Scan for the cell matching the given text and deliver its (X, Y) coordinate at center. 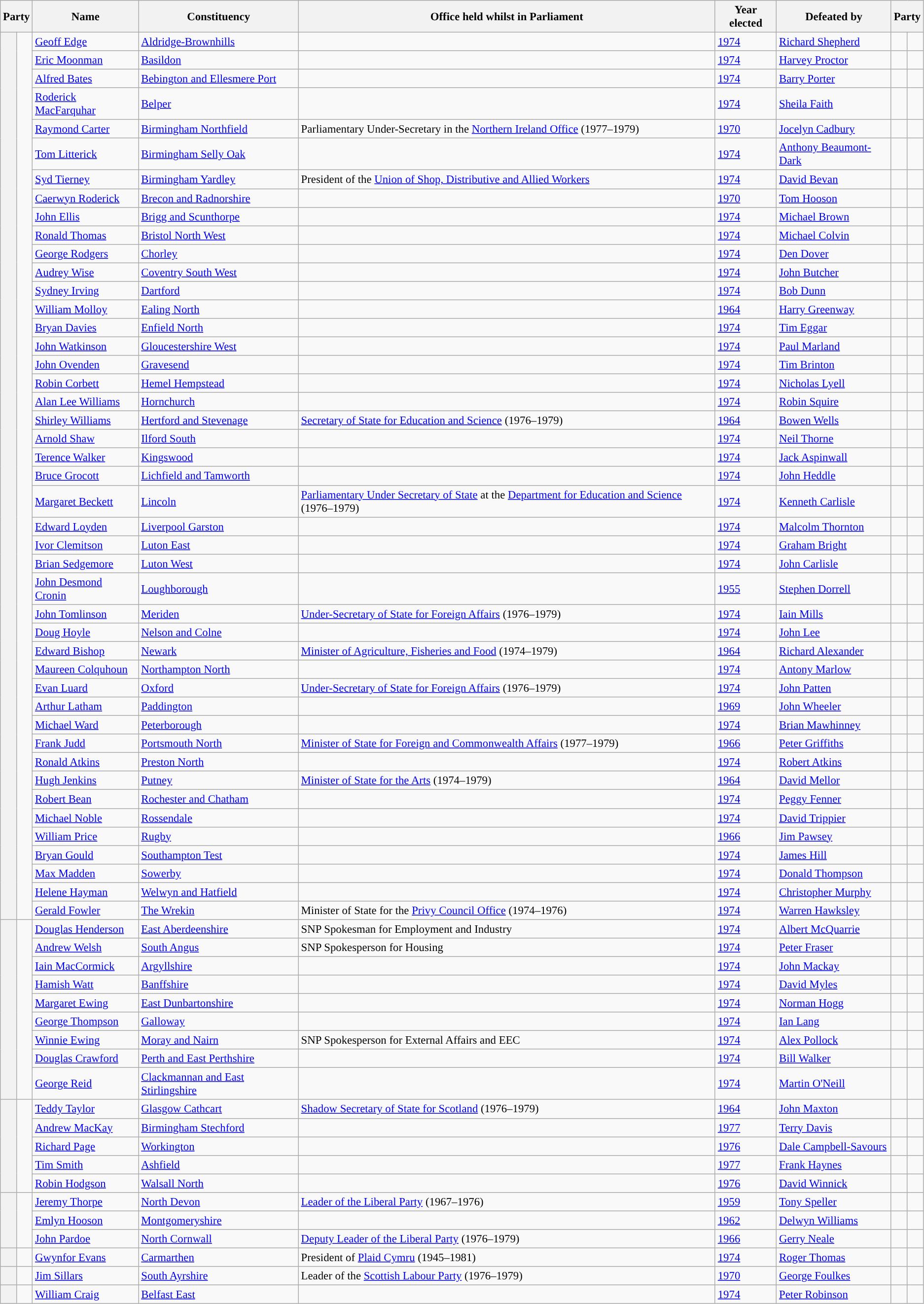
John Ellis (86, 216)
Tim Smith (86, 1164)
David Mellor (834, 780)
John Carlisle (834, 564)
1969 (746, 706)
Southampton Test (218, 855)
Emlyn Hooson (86, 1220)
Loughborough (218, 589)
Alan Lee Williams (86, 402)
Kingswood (218, 458)
Gravesend (218, 365)
Bob Dunn (834, 291)
Malcolm Thornton (834, 527)
Jocelyn Cadbury (834, 129)
John Wheeler (834, 706)
John Maxton (834, 1109)
Max Madden (86, 873)
Albert McQuarrie (834, 929)
Winnie Ewing (86, 1040)
Frank Haynes (834, 1164)
Montgomeryshire (218, 1220)
The Wrekin (218, 911)
Edward Loyden (86, 527)
Harry Greenway (834, 309)
Terry Davis (834, 1128)
Shadow Secretary of State for Scotland (1976–1979) (507, 1109)
David Winnick (834, 1183)
Graham Bright (834, 545)
Dale Campbell-Savours (834, 1146)
Roderick MacFarquhar (86, 104)
Jack Aspinwall (834, 458)
Ealing North (218, 309)
Evan Luard (86, 688)
Alex Pollock (834, 1040)
Barry Porter (834, 79)
Brian Sedgemore (86, 564)
Hemel Hempstead (218, 384)
Gwynfor Evans (86, 1257)
Liverpool Garston (218, 527)
Defeated by (834, 17)
Robert Bean (86, 799)
Dartford (218, 291)
Arthur Latham (86, 706)
Jim Sillars (86, 1276)
Minister of Agriculture, Fisheries and Food (1974–1979) (507, 651)
Margaret Ewing (86, 1003)
Gerald Fowler (86, 911)
Birmingham Yardley (218, 179)
Hamish Watt (86, 985)
SNP Spokesman for Employment and Industry (507, 929)
William Molloy (86, 309)
Den Dover (834, 253)
Douglas Henderson (86, 929)
Parliamentary Under-Secretary in the Northern Ireland Office (1977–1979) (507, 129)
Eric Moonman (86, 60)
Harvey Proctor (834, 60)
John Ovenden (86, 365)
Brian Mawhinney (834, 725)
Luton East (218, 545)
Kenneth Carlisle (834, 501)
Year elected (746, 17)
Secretary of State for Education and Science (1976–1979) (507, 421)
Maureen Colquhoun (86, 670)
Brecon and Radnorshire (218, 198)
Roger Thomas (834, 1257)
Audrey Wise (86, 272)
SNP Spokesperson for Housing (507, 948)
John Watkinson (86, 346)
James Hill (834, 855)
Alfred Bates (86, 79)
Birmingham Selly Oak (218, 154)
Michael Noble (86, 818)
Ronald Thomas (86, 235)
John Patten (834, 688)
Edward Bishop (86, 651)
Ivor Clemitson (86, 545)
Ashfield (218, 1164)
Portsmouth North (218, 743)
Newark (218, 651)
Belper (218, 104)
Richard Shepherd (834, 42)
John Butcher (834, 272)
Donald Thompson (834, 873)
Michael Brown (834, 216)
Sydney Irving (86, 291)
1955 (746, 589)
Robert Atkins (834, 762)
President of the Union of Shop, Distributive and Allied Workers (507, 179)
Tim Eggar (834, 328)
Douglas Crawford (86, 1058)
Hertford and Stevenage (218, 421)
Parliamentary Under Secretary of State at the Department for Education and Science (1976–1979) (507, 501)
Iain Mills (834, 614)
Antony Marlow (834, 670)
Peterborough (218, 725)
George Rodgers (86, 253)
Ian Lang (834, 1022)
Rossendale (218, 818)
Warren Hawksley (834, 911)
Office held whilst in Parliament (507, 17)
William Craig (86, 1295)
Bebington and Ellesmere Port (218, 79)
Constituency (218, 17)
Geoff Edge (86, 42)
Bruce Grocott (86, 476)
George Reid (86, 1084)
Minister of State for the Privy Council Office (1974–1976) (507, 911)
Workington (218, 1146)
Clackmannan and East Stirlingshire (218, 1084)
Richard Alexander (834, 651)
Helene Hayman (86, 892)
Ronald Atkins (86, 762)
Delwyn Williams (834, 1220)
Paul Marland (834, 346)
Doug Hoyle (86, 633)
1959 (746, 1202)
East Dunbartonshire (218, 1003)
Minister of State for Foreign and Commonwealth Affairs (1977–1979) (507, 743)
Nelson and Colne (218, 633)
David Bevan (834, 179)
Oxford (218, 688)
Argyllshire (218, 966)
William Price (86, 836)
Sheila Faith (834, 104)
Galloway (218, 1022)
Bill Walker (834, 1058)
John Tomlinson (86, 614)
Welwyn and Hatfield (218, 892)
Sowerby (218, 873)
Tony Speller (834, 1202)
Hornchurch (218, 402)
Perth and East Perthshire (218, 1058)
David Myles (834, 985)
East Aberdeenshire (218, 929)
Robin Corbett (86, 384)
Name (86, 17)
Peter Robinson (834, 1295)
Robin Hodgson (86, 1183)
Margaret Beckett (86, 501)
Shirley Williams (86, 421)
Luton West (218, 564)
Neil Thorne (834, 439)
Bryan Gould (86, 855)
North Devon (218, 1202)
Caerwyn Roderick (86, 198)
Frank Judd (86, 743)
Coventry South West (218, 272)
Lichfield and Tamworth (218, 476)
Deputy Leader of the Liberal Party (1976–1979) (507, 1239)
Enfield North (218, 328)
Stephen Dorrell (834, 589)
Peter Griffiths (834, 743)
Putney (218, 780)
Bowen Wells (834, 421)
Banffshire (218, 985)
Jeremy Thorpe (86, 1202)
Bryan Davies (86, 328)
Belfast East (218, 1295)
David Trippier (834, 818)
Leader of the Liberal Party (1967–1976) (507, 1202)
Terence Walker (86, 458)
Basildon (218, 60)
Tom Litterick (86, 154)
Martin O'Neill (834, 1084)
Gloucestershire West (218, 346)
Richard Page (86, 1146)
John Lee (834, 633)
Peggy Fenner (834, 799)
Minister of State for the Arts (1974–1979) (507, 780)
Moray and Nairn (218, 1040)
Peter Fraser (834, 948)
Glasgow Cathcart (218, 1109)
John Heddle (834, 476)
Chorley (218, 253)
Gerry Neale (834, 1239)
Preston North (218, 762)
Bristol North West (218, 235)
John Desmond Cronin (86, 589)
North Cornwall (218, 1239)
Iain MacCormick (86, 966)
Robin Squire (834, 402)
1962 (746, 1220)
Lincoln (218, 501)
Michael Colvin (834, 235)
Ilford South (218, 439)
Brigg and Scunthorpe (218, 216)
Anthony Beaumont-Dark (834, 154)
Walsall North (218, 1183)
Andrew Welsh (86, 948)
George Foulkes (834, 1276)
Christopher Murphy (834, 892)
John Mackay (834, 966)
South Ayrshire (218, 1276)
Nicholas Lyell (834, 384)
Tom Hooson (834, 198)
South Angus (218, 948)
Birmingham Stechford (218, 1128)
Hugh Jenkins (86, 780)
Syd Tierney (86, 179)
Rugby (218, 836)
Tim Brinton (834, 365)
Teddy Taylor (86, 1109)
Michael Ward (86, 725)
Jim Pawsey (834, 836)
Aldridge-Brownhills (218, 42)
SNP Spokesperson for External Affairs and EEC (507, 1040)
Paddington (218, 706)
John Pardoe (86, 1239)
Andrew MacKay (86, 1128)
Carmarthen (218, 1257)
Norman Hogg (834, 1003)
Northampton North (218, 670)
Raymond Carter (86, 129)
Leader of the Scottish Labour Party (1976–1979) (507, 1276)
Meriden (218, 614)
George Thompson (86, 1022)
Arnold Shaw (86, 439)
Birmingham Northfield (218, 129)
Rochester and Chatham (218, 799)
President of Plaid Cymru (1945–1981) (507, 1257)
